For the text-containing cell, return its midpoint in (X, Y) coordinate format. 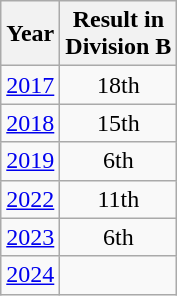
2024 (30, 275)
2018 (30, 123)
Year (30, 34)
Result inDivision B (118, 34)
11th (118, 199)
2022 (30, 199)
18th (118, 85)
15th (118, 123)
2017 (30, 85)
2023 (30, 237)
2019 (30, 161)
